Detect which cell encompasses the target text, then output its [x, y] center coordinate. 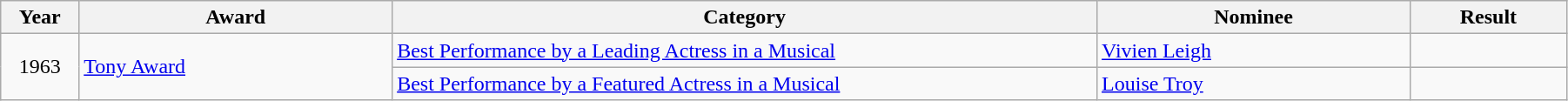
Year [40, 17]
Best Performance by a Leading Actress in a Musical [745, 50]
Vivien Leigh [1254, 50]
Tony Award [236, 67]
Louise Troy [1254, 84]
1963 [40, 67]
Best Performance by a Featured Actress in a Musical [745, 84]
Award [236, 17]
Category [745, 17]
Nominee [1254, 17]
Result [1488, 17]
